From the cell containing the given text, extract its center point as (x, y) coordinate. 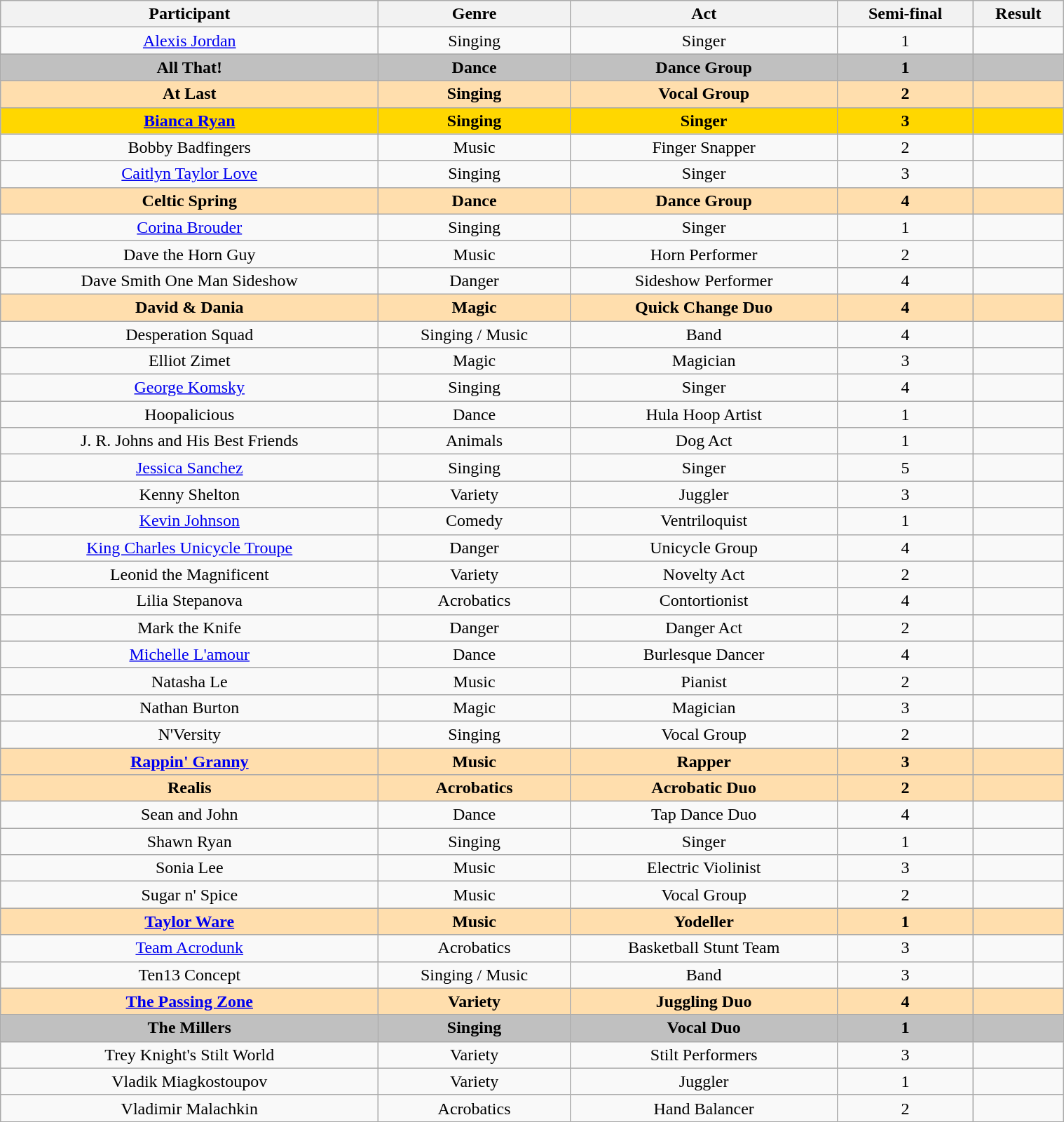
Quick Change Duo (704, 307)
Act (704, 14)
Bobby Badfingers (189, 147)
David & Dania (189, 307)
Sugar n' Spice (189, 895)
Vocal Duo (704, 1028)
Dog Act (704, 441)
Finger Snapper (704, 147)
King Charles Unicycle Troupe (189, 548)
Taylor Ware (189, 921)
Leonid the Magnificent (189, 574)
Horn Performer (704, 254)
Celtic Spring (189, 201)
Jessica Sanchez (189, 468)
Shawn Ryan (189, 841)
Sideshow Performer (704, 280)
Mark the Knife (189, 628)
Bianca Ryan (189, 121)
Vladik Miagkostoupov (189, 1081)
Genre (474, 14)
Pianist (704, 681)
Hand Balancer (704, 1108)
Result (1018, 14)
Basketball Stunt Team (704, 948)
Semi-final (906, 14)
All That! (189, 67)
The Passing Zone (189, 1001)
Dave the Horn Guy (189, 254)
Sean and John (189, 815)
Contortionist (704, 601)
George Komsky (189, 388)
Danger Act (704, 628)
Hoopalicious (189, 414)
Ten13 Concept (189, 975)
Trey Knight's Stilt World (189, 1055)
The Millers (189, 1028)
J. R. Johns and His Best Friends (189, 441)
Realis (189, 788)
Acrobatic Duo (704, 788)
Sonia Lee (189, 868)
Comedy (474, 521)
Unicycle Group (704, 548)
Vladimir Malachkin (189, 1108)
Rapper (704, 761)
Corina Brouder (189, 227)
5 (906, 468)
Natasha Le (189, 681)
Kenny Shelton (189, 494)
Ventriloquist (704, 521)
Team Acrodunk (189, 948)
Stilt Performers (704, 1055)
Burlesque Dancer (704, 654)
Animals (474, 441)
Elliot Zimet (189, 361)
N'Versity (189, 734)
Nathan Burton (189, 708)
Kevin Johnson (189, 521)
Juggling Duo (704, 1001)
Dave Smith One Man Sideshow (189, 280)
Hula Hoop Artist (704, 414)
Desperation Squad (189, 334)
Tap Dance Duo (704, 815)
Alexis Jordan (189, 41)
Novelty Act (704, 574)
Caitlyn Taylor Love (189, 174)
Michelle L'amour (189, 654)
At Last (189, 94)
Electric Violinist (704, 868)
Yodeller (704, 921)
Rappin' Granny (189, 761)
Participant (189, 14)
Lilia Stepanova (189, 601)
